Detect which cell encompasses the target text, then output its [x, y] center coordinate. 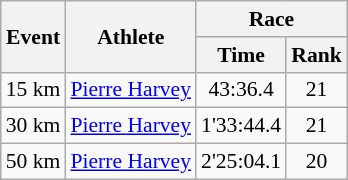
Athlete [130, 36]
2'25:04.1 [241, 162]
50 km [34, 162]
Race [272, 19]
30 km [34, 126]
Rank [316, 55]
43:36.4 [241, 90]
1'33:44.4 [241, 126]
15 km [34, 90]
20 [316, 162]
Time [241, 55]
Event [34, 36]
